For the text-containing cell, return its midpoint in [x, y] coordinate format. 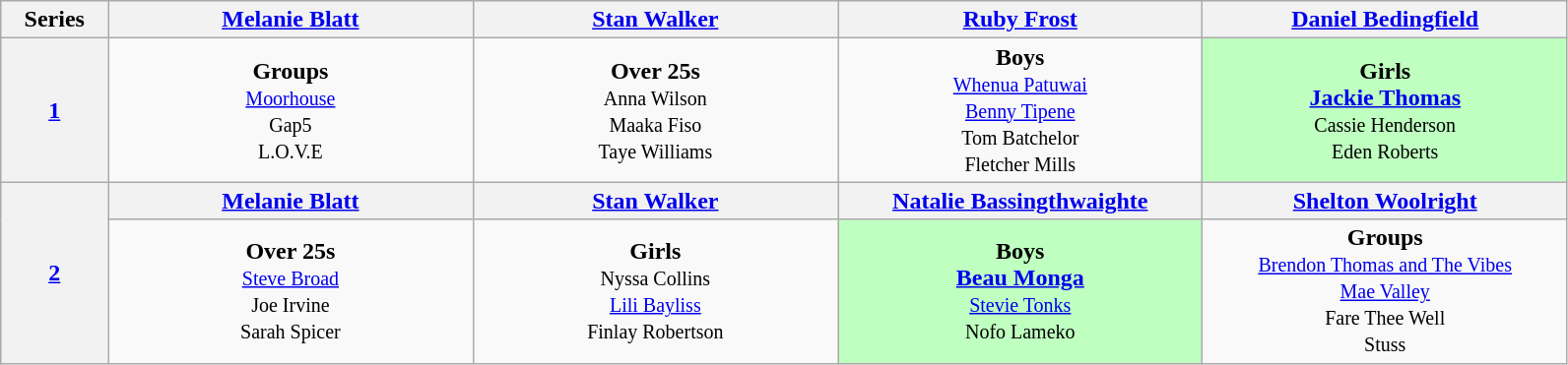
2 [55, 273]
1 [55, 110]
Over 25sAnna WilsonMaaka FisoTaye Williams [655, 110]
BoysWhenua PatuwaiBenny TipeneTom BatchelorFletcher Mills [1020, 110]
GroupsMoorhouseGap5L.O.V.E [291, 110]
Daniel Bedingfield [1385, 20]
Natalie Bassingthwaighte [1020, 201]
GirlsJackie ThomasCassie HendersonEden Roberts [1385, 110]
Shelton Woolright [1385, 201]
Over 25sSteve BroadJoe IrvineSarah Spicer [291, 291]
Series [55, 20]
BoysBeau MongaStevie TonksNofo Lameko [1020, 291]
GroupsBrendon Thomas and The VibesMae ValleyFare Thee WellStuss [1385, 291]
Ruby Frost [1020, 20]
GirlsNyssa CollinsLili BaylissFinlay Robertson [655, 291]
